Provide the (X, Y) coordinate of the cell's center where the given text is located.  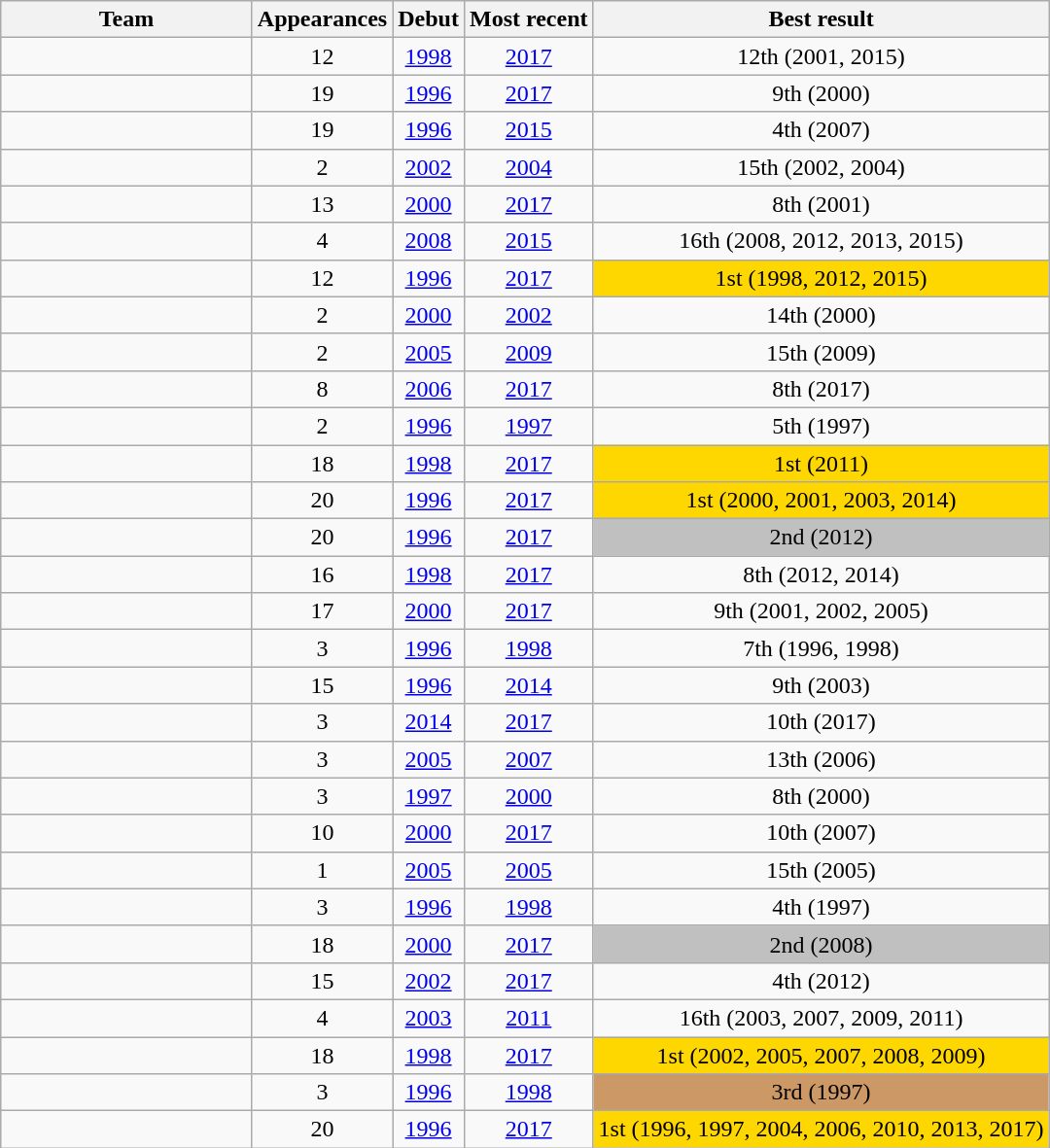
9th (2003) (821, 685)
4th (1997) (821, 907)
Debut (429, 19)
8th (2012, 2014) (821, 574)
8th (2017) (821, 389)
14th (2000) (821, 315)
Best result (821, 19)
Appearances (322, 19)
12th (2001, 2015) (821, 56)
9th (2000) (821, 93)
4th (2007) (821, 130)
2004 (529, 167)
16th (2008, 2012, 2013, 2015) (821, 241)
10th (2017) (821, 722)
2nd (2012) (821, 538)
2007 (529, 759)
8th (2000) (821, 796)
2nd (2008) (821, 944)
16th (2003, 2007, 2009, 2011) (821, 1018)
13th (2006) (821, 759)
Team (126, 19)
Most recent (529, 19)
4th (2012) (821, 981)
5th (1997) (821, 426)
8th (2001) (821, 204)
2009 (529, 352)
2003 (429, 1018)
1st (2011) (821, 464)
1st (2002, 2005, 2007, 2008, 2009) (821, 1055)
7th (1996, 1998) (821, 648)
15th (2009) (821, 352)
15th (2005) (821, 870)
10th (2007) (821, 833)
1st (2000, 2001, 2003, 2014) (821, 501)
2006 (429, 389)
17 (322, 611)
1st (1996, 1997, 2004, 2006, 2010, 2013, 2017) (821, 1130)
1st (1998, 2012, 2015) (821, 278)
9th (2001, 2002, 2005) (821, 611)
8 (322, 389)
13 (322, 204)
1 (322, 870)
16 (322, 574)
10 (322, 833)
2011 (529, 1018)
3rd (1997) (821, 1093)
15th (2002, 2004) (821, 167)
2008 (429, 241)
